Detect which cell encompasses the target text, then output its (X, Y) center coordinate. 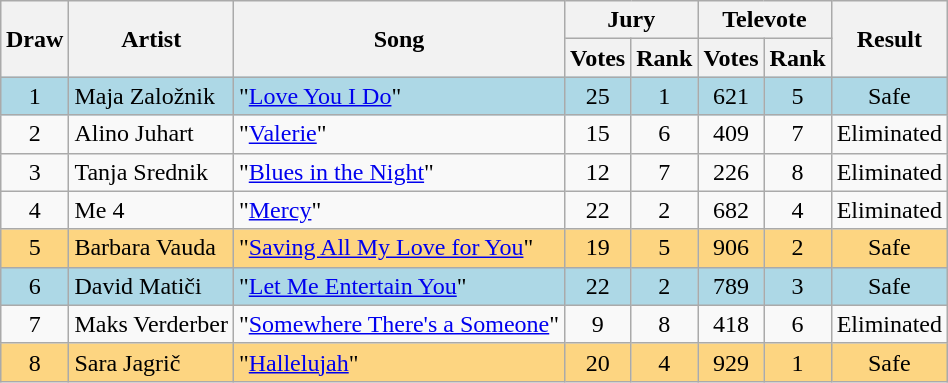
Song (398, 39)
25 (598, 96)
Alino Juhart (152, 134)
906 (731, 248)
"Mercy" (398, 210)
"Hallelujah" (398, 362)
19 (598, 248)
621 (731, 96)
418 (731, 324)
"Let Me Entertain You" (398, 286)
Result (889, 39)
Televote (764, 20)
Tanja Srednik (152, 172)
Sara Jagrič (152, 362)
789 (731, 286)
409 (731, 134)
"Blues in the Night" (398, 172)
Artist (152, 39)
"Somewhere There's a Someone" (398, 324)
Me 4 (152, 210)
20 (598, 362)
"Saving All My Love for You" (398, 248)
Maja Založnik (152, 96)
226 (731, 172)
David Matiči (152, 286)
Draw (34, 39)
"Love You I Do" (398, 96)
15 (598, 134)
12 (598, 172)
682 (731, 210)
Maks Verderber (152, 324)
Barbara Vauda (152, 248)
Jury (632, 20)
"Valerie" (398, 134)
9 (598, 324)
929 (731, 362)
